Pinpoint the cell where the given text exists, returning its (x, y) midpoint coordinate. 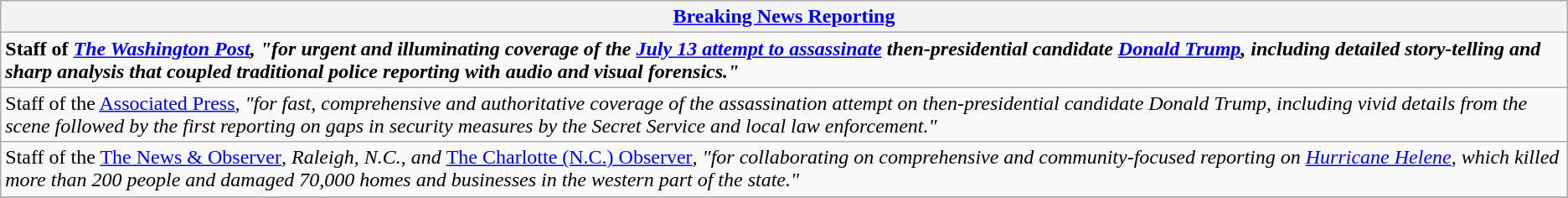
Breaking News Reporting (784, 17)
